Scan for the cell matching the given text and deliver its [x, y] coordinate at center. 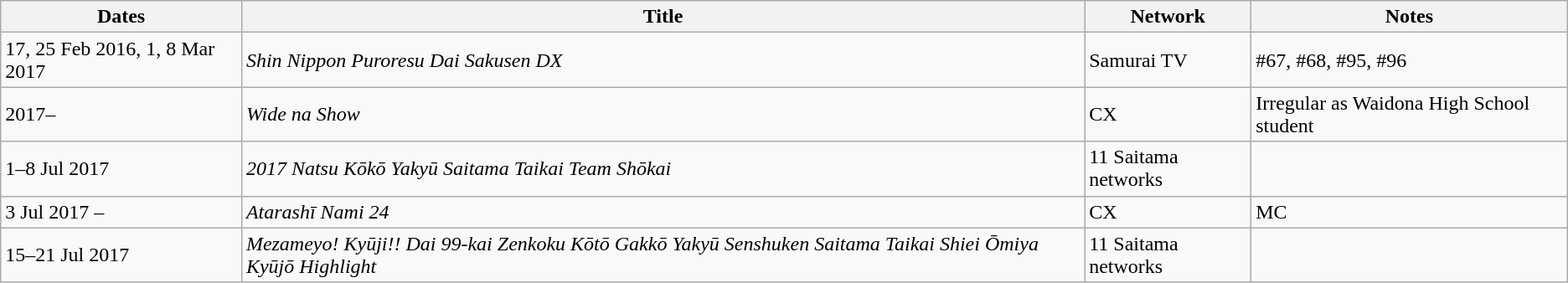
2017 Natsu Kōkō Yakyū Saitama Taikai Team Shōkai [663, 169]
17, 25 Feb 2016, 1, 8 Mar 2017 [121, 60]
Title [663, 17]
Atarashī Nami 24 [663, 212]
#67, #68, #95, #96 [1410, 60]
2017– [121, 114]
Notes [1410, 17]
15–21 Jul 2017 [121, 255]
Dates [121, 17]
Irregular as Waidona High School student [1410, 114]
MC [1410, 212]
1–8 Jul 2017 [121, 169]
3 Jul 2017 – [121, 212]
Samurai TV [1168, 60]
Wide na Show [663, 114]
Shin Nippon Puroresu Dai Sakusen DX [663, 60]
Network [1168, 17]
Mezameyo! Kyūji!! Dai 99-kai Zenkoku Kōtō Gakkō Yakyū Senshuken Saitama Taikai Shiei Ōmiya Kyūjō Highlight [663, 255]
